Return the (x, y) coordinate for the center point of the cell that contains the specified text.  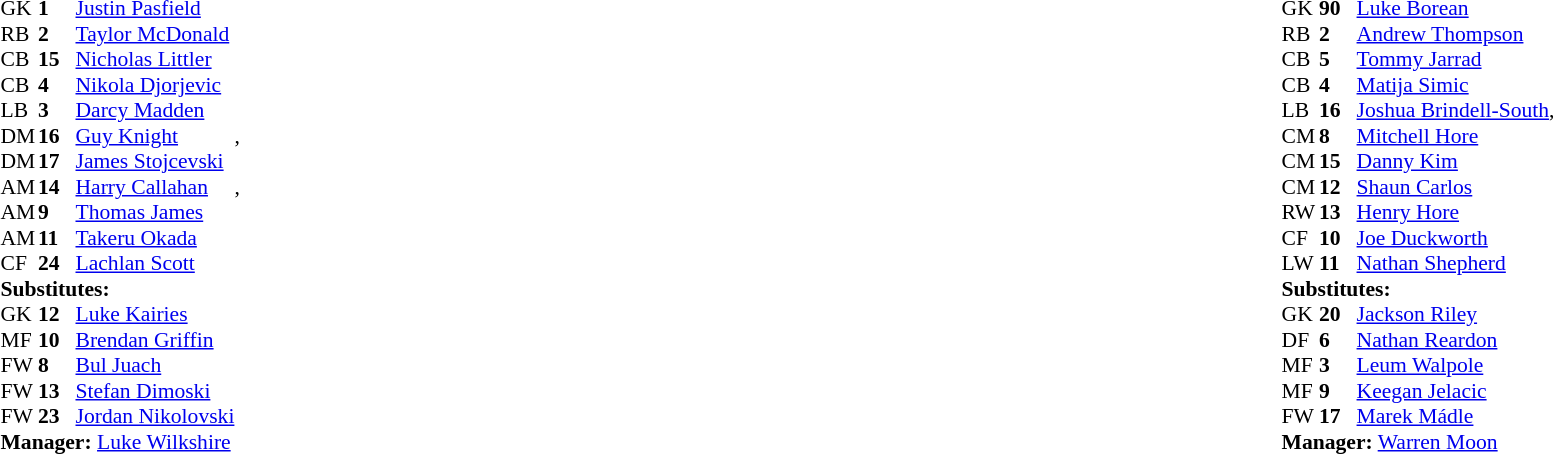
Bul Juach (156, 365)
Taylor McDonald (156, 34)
5 (1338, 59)
6 (1338, 340)
20 (1338, 315)
Jordan Nikolovski (156, 417)
Thomas James (156, 213)
Nathan Shepherd (1453, 263)
Nikola Djorjevic (156, 85)
24 (57, 263)
Joe Duckworth (1453, 238)
Matija Simic (1453, 85)
23 (57, 417)
LW (1301, 263)
Stefan Dimoski (156, 391)
Harry Callahan (156, 187)
Guy Knight (156, 136)
Luke Kairies (156, 315)
Mitchell Hore (1453, 136)
James Stojcevski (156, 161)
14 (57, 187)
Shaun Carlos (1453, 187)
Marek Mádle (1453, 417)
DF (1301, 340)
Joshua Brindell-South (1453, 111)
Tommy Jarrad (1453, 59)
Lachlan Scott (156, 263)
Takeru Okada (156, 238)
Darcy Madden (156, 111)
Jackson Riley (1453, 315)
Henry Hore (1453, 213)
Danny Kim (1453, 161)
Nicholas Littler (156, 59)
RW (1301, 213)
Nathan Reardon (1453, 340)
Andrew Thompson (1453, 34)
Leum Walpole (1453, 365)
Keegan Jelacic (1453, 391)
Brendan Griffin (156, 340)
